For the text-containing cell, return its midpoint in [x, y] coordinate format. 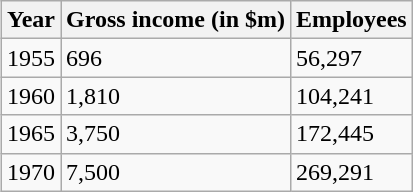
7,500 [176, 172]
56,297 [352, 58]
Year [32, 20]
Gross income (in $m) [176, 20]
269,291 [352, 172]
1955 [32, 58]
1960 [32, 96]
696 [176, 58]
Employees [352, 20]
1,810 [176, 96]
1970 [32, 172]
104,241 [352, 96]
172,445 [352, 134]
3,750 [176, 134]
1965 [32, 134]
